Scan for the cell matching the given text and deliver its (X, Y) coordinate at center. 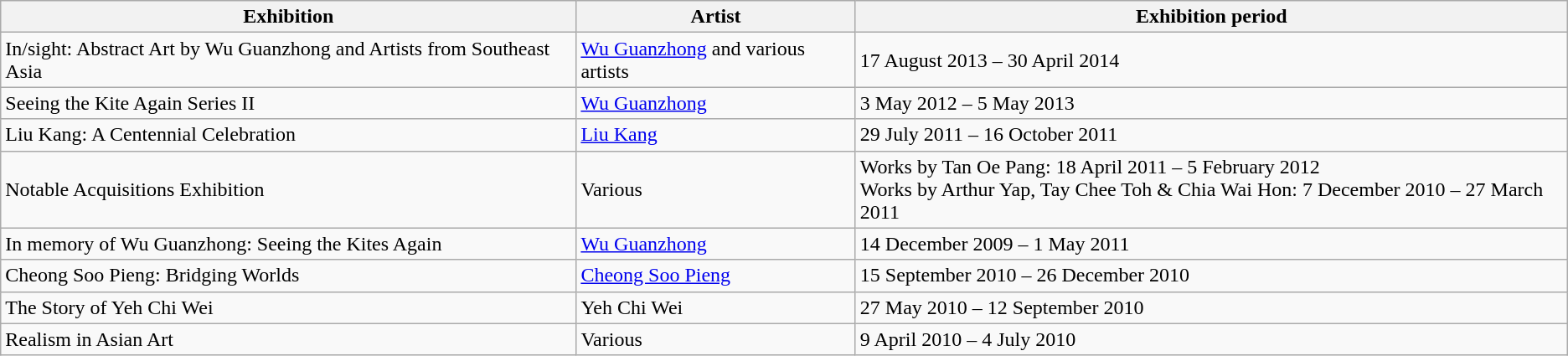
Wu Guanzhong and various artists (715, 60)
Works by Tan Oe Pang: 18 April 2011 – 5 February 2012Works by Arthur Yap, Tay Chee Toh & Chia Wai Hon: 7 December 2010 – 27 March 2011 (1211, 189)
Liu Kang: A Centennial Celebration (288, 135)
29 July 2011 – 16 October 2011 (1211, 135)
Notable Acquisitions Exhibition (288, 189)
3 May 2012 – 5 May 2013 (1211, 103)
17 August 2013 – 30 April 2014 (1211, 60)
Realism in Asian Art (288, 339)
Yeh Chi Wei (715, 307)
Exhibition period (1211, 17)
27 May 2010 – 12 September 2010 (1211, 307)
14 December 2009 – 1 May 2011 (1211, 244)
In memory of Wu Guanzhong: Seeing the Kites Again (288, 244)
In/sight: Abstract Art by Wu Guanzhong and Artists from Southeast Asia (288, 60)
9 April 2010 – 4 July 2010 (1211, 339)
The Story of Yeh Chi Wei (288, 307)
Cheong Soo Pieng (715, 276)
15 September 2010 – 26 December 2010 (1211, 276)
Seeing the Kite Again Series II (288, 103)
Liu Kang (715, 135)
Exhibition (288, 17)
Cheong Soo Pieng: Bridging Worlds (288, 276)
Artist (715, 17)
